Search for the cell housing the specified text and yield its [X, Y] center coordinate. 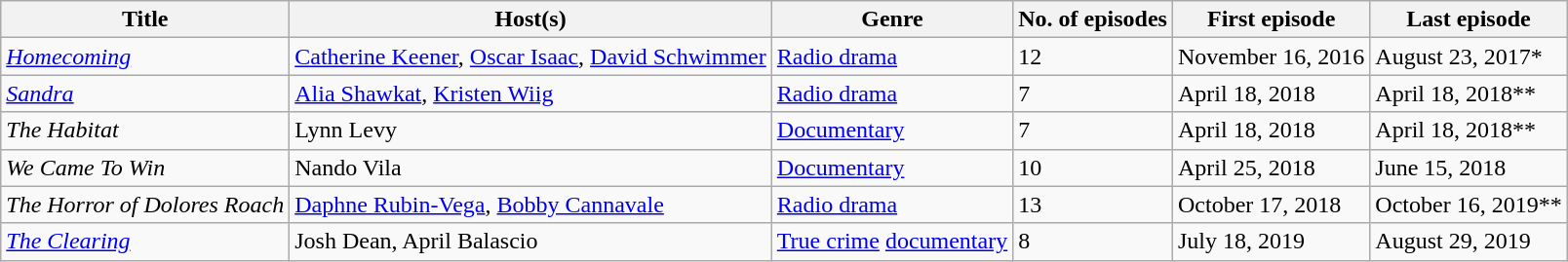
July 18, 2019 [1271, 242]
Last episode [1469, 19]
No. of episodes [1093, 19]
Alia Shawkat, Kristen Wiig [530, 94]
Josh Dean, April Balascio [530, 242]
August 29, 2019 [1469, 242]
Nando Vila [530, 168]
The Clearing [145, 242]
Genre [891, 19]
Host(s) [530, 19]
June 15, 2018 [1469, 168]
The Horror of Dolores Roach [145, 205]
April 25, 2018 [1271, 168]
12 [1093, 56]
We Came To Win [145, 168]
Lynn Levy [530, 131]
August 23, 2017* [1469, 56]
The Habitat [145, 131]
13 [1093, 205]
Sandra [145, 94]
10 [1093, 168]
October 16, 2019** [1469, 205]
Title [145, 19]
Catherine Keener, Oscar Isaac, David Schwimmer [530, 56]
First episode [1271, 19]
True crime documentary [891, 242]
Homecoming [145, 56]
Daphne Rubin-Vega, Bobby Cannavale [530, 205]
8 [1093, 242]
November 16, 2016 [1271, 56]
October 17, 2018 [1271, 205]
